Return the [x, y] coordinate for the center point of the cell that contains the specified text.  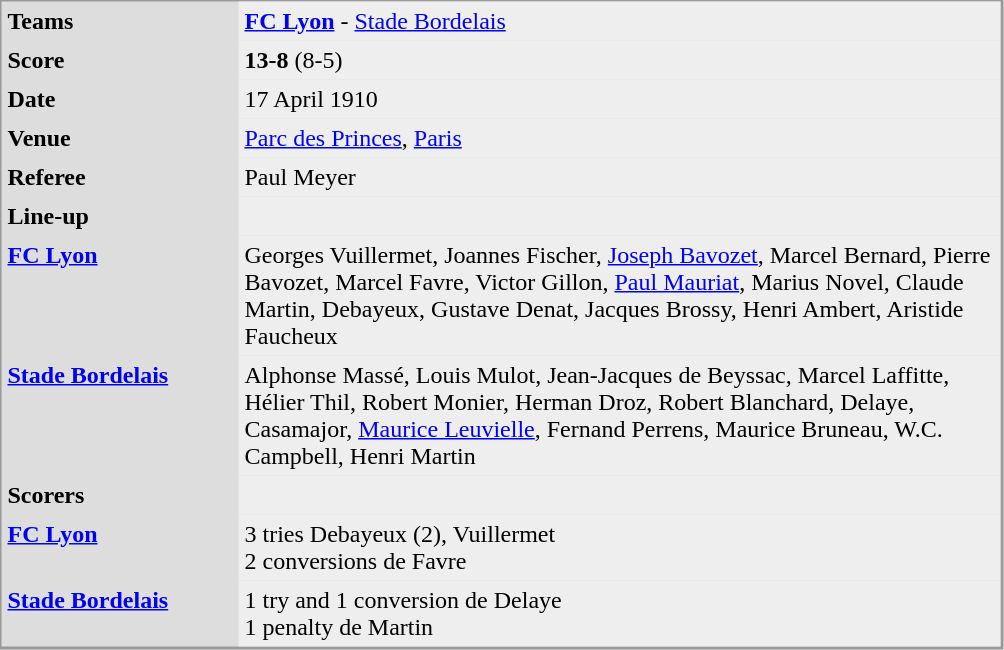
3 tries Debayeux (2), Vuillermet2 conversions de Favre [619, 547]
Line-up [120, 216]
1 try and 1 conversion de Delaye1 penalty de Martin [619, 613]
Parc des Princes, Paris [619, 138]
Referee [120, 178]
Score [120, 60]
Scorers [120, 496]
13-8 (8-5) [619, 60]
Paul Meyer [619, 178]
FC Lyon - Stade Bordelais [619, 22]
17 April 1910 [619, 100]
Venue [120, 138]
Teams [120, 22]
Date [120, 100]
